Pinpoint the cell where the given text exists, returning its (x, y) midpoint coordinate. 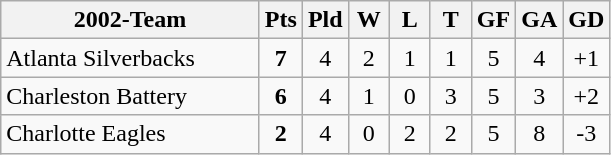
Pld (325, 20)
T (450, 20)
Atlanta Silverbacks (130, 58)
L (410, 20)
+1 (586, 58)
GF (493, 20)
GD (586, 20)
-3 (586, 134)
2002-Team (130, 20)
W (368, 20)
7 (280, 58)
Charleston Battery (130, 96)
+2 (586, 96)
Charlotte Eagles (130, 134)
Pts (280, 20)
6 (280, 96)
8 (540, 134)
GA (540, 20)
